Provide the (X, Y) coordinate of the cell's center where the given text is located.  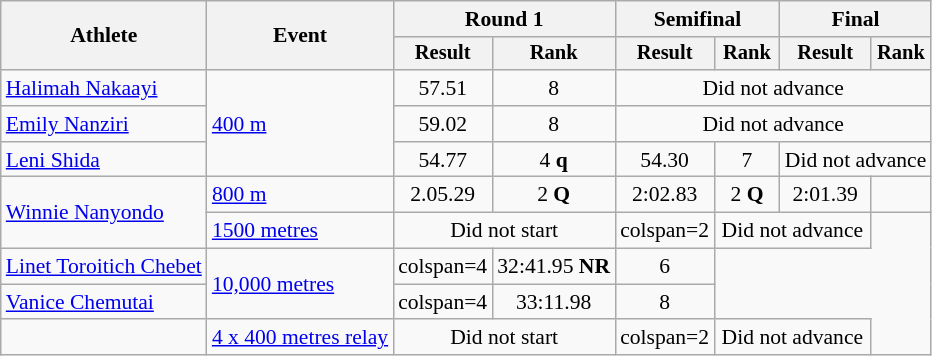
Winnie Nanyondo (104, 212)
59.02 (442, 124)
Leni Shida (104, 160)
Round 1 (504, 19)
Semifinal (698, 19)
32:41.95 NR (554, 267)
2:01.39 (826, 195)
Linet Toroitich Chebet (104, 267)
7 (747, 160)
6 (664, 267)
Athlete (104, 36)
10,000 metres (300, 284)
800 m (300, 195)
54.30 (664, 160)
Emily Nanziri (104, 124)
4 x 400 metres relay (300, 338)
Vanice Chemutai (104, 302)
33:11.98 (554, 302)
Final (856, 19)
54.77 (442, 160)
57.51 (442, 88)
Halimah Nakaayi (104, 88)
1500 metres (300, 231)
4 q (554, 160)
2.05.29 (442, 195)
2:02.83 (664, 195)
Event (300, 36)
400 m (300, 124)
